Provide the [X, Y] coordinate of the cell's center where the given text is located.  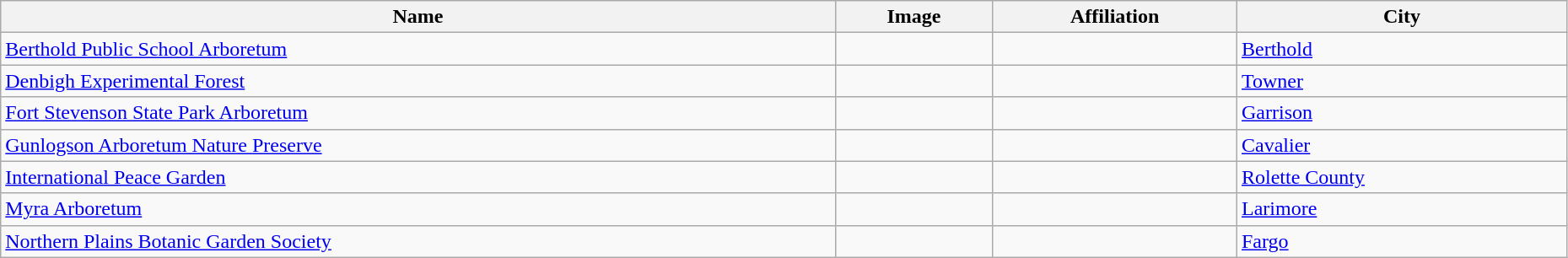
Northern Plains Botanic Garden Society [418, 241]
Fargo [1402, 241]
Garrison [1402, 113]
Gunlogson Arboretum Nature Preserve [418, 145]
City [1402, 17]
Fort Stevenson State Park Arboretum [418, 113]
Affiliation [1115, 17]
Rolette County [1402, 177]
Berthold [1402, 49]
International Peace Garden [418, 177]
Towner [1402, 81]
Larimore [1402, 209]
Image [914, 17]
Name [418, 17]
Myra Arboretum [418, 209]
Berthold Public School Arboretum [418, 49]
Denbigh Experimental Forest [418, 81]
Cavalier [1402, 145]
